Determine the (X, Y) coordinate at the center of the cell enclosing the given text.  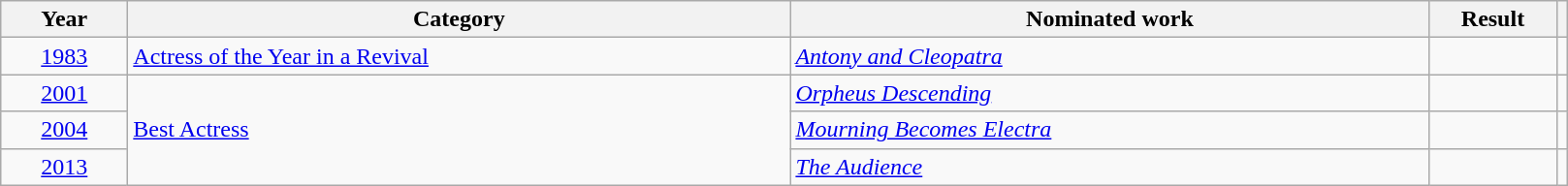
2004 (64, 130)
Actress of the Year in a Revival (460, 56)
2001 (64, 93)
Nominated work (1109, 19)
The Audience (1109, 167)
Orpheus Descending (1109, 93)
Category (460, 19)
Best Actress (460, 130)
Antony and Cleopatra (1109, 56)
1983 (64, 56)
Mourning Becomes Electra (1109, 130)
2013 (64, 167)
Year (64, 19)
Result (1493, 19)
